Search for the cell housing the specified text and yield its [X, Y] center coordinate. 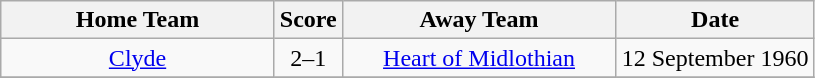
Heart of Midlothian [479, 58]
Date [716, 20]
Away Team [479, 20]
Score [308, 20]
2–1 [308, 58]
Clyde [138, 58]
12 September 1960 [716, 58]
Home Team [138, 20]
